Provide the (X, Y) coordinate of the cell's center where the given text is located.  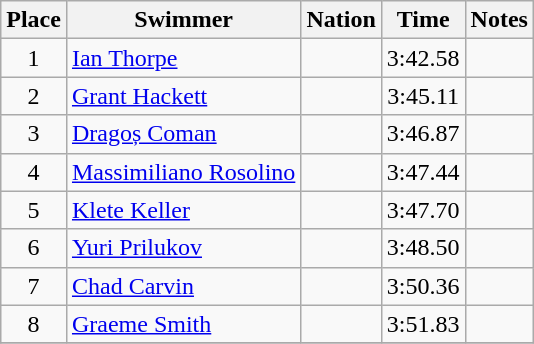
3 (34, 134)
3:45.11 (423, 96)
Nation (341, 20)
1 (34, 58)
Chad Carvin (183, 286)
3:47.44 (423, 172)
4 (34, 172)
7 (34, 286)
Graeme Smith (183, 324)
3:42.58 (423, 58)
6 (34, 248)
Klete Keller (183, 210)
Yuri Prilukov (183, 248)
3:46.87 (423, 134)
5 (34, 210)
Time (423, 20)
Massimiliano Rosolino (183, 172)
Notes (499, 20)
Swimmer (183, 20)
Place (34, 20)
3:48.50 (423, 248)
Grant Hackett (183, 96)
8 (34, 324)
Dragoș Coman (183, 134)
3:50.36 (423, 286)
3:51.83 (423, 324)
Ian Thorpe (183, 58)
3:47.70 (423, 210)
2 (34, 96)
